For the text-containing cell, return its midpoint in [X, Y] coordinate format. 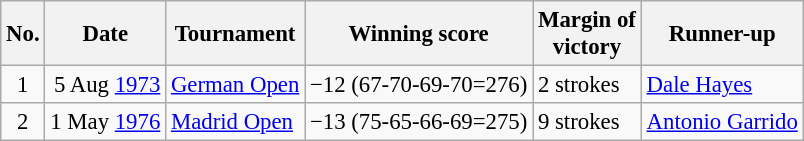
Date [106, 34]
2 [23, 122]
1 [23, 85]
5 Aug 1973 [106, 85]
Madrid Open [236, 122]
German Open [236, 85]
Margin ofvictory [588, 34]
No. [23, 34]
−13 (75-65-66-69=275) [419, 122]
Dale Hayes [722, 85]
1 May 1976 [106, 122]
−12 (67-70-69-70=276) [419, 85]
Antonio Garrido [722, 122]
Winning score [419, 34]
Runner-up [722, 34]
9 strokes [588, 122]
Tournament [236, 34]
2 strokes [588, 85]
